Pinpoint the cell where the given text exists, returning its [x, y] midpoint coordinate. 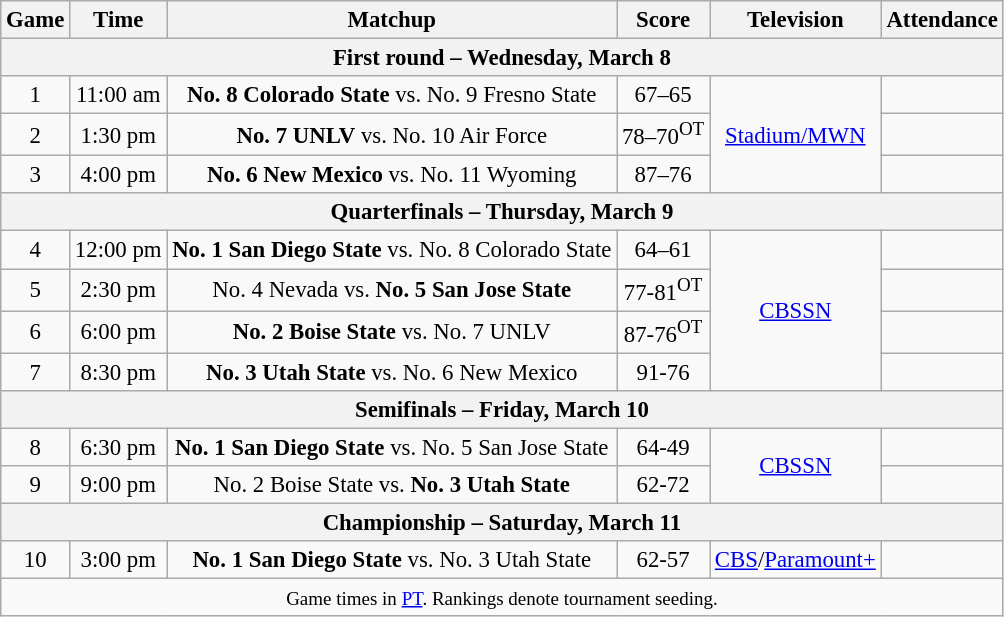
Semifinals – Friday, March 10 [502, 410]
First round – Wednesday, March 8 [502, 58]
2:30 pm [118, 290]
No. 2 Boise State vs. No. 7 UNLV [392, 332]
Quarterfinals – Thursday, March 9 [502, 213]
91-76 [664, 372]
4:00 pm [118, 175]
3:00 pm [118, 560]
Championship – Saturday, March 11 [502, 522]
12:00 pm [118, 250]
No. 1 San Diego State vs. No. 3 Utah State [392, 560]
No. 8 Colorado State vs. No. 9 Fresno State [392, 95]
No. 2 Boise State vs. No. 3 Utah State [392, 485]
1:30 pm [118, 135]
8:30 pm [118, 372]
No. 1 San Diego State vs. No. 5 San Jose State [392, 447]
Stadium/MWN [796, 134]
9 [36, 485]
2 [36, 135]
Matchup [392, 20]
62-72 [664, 485]
3 [36, 175]
6 [36, 332]
6:00 pm [118, 332]
Attendance [942, 20]
78–70OT [664, 135]
11:00 am [118, 95]
64–61 [664, 250]
1 [36, 95]
77-81OT [664, 290]
67–65 [664, 95]
Television [796, 20]
CBS/Paramount+ [796, 560]
5 [36, 290]
Game times in PT. Rankings denote tournament seeding. [502, 598]
87–76 [664, 175]
Score [664, 20]
4 [36, 250]
62-57 [664, 560]
No. 6 New Mexico vs. No. 11 Wyoming [392, 175]
No. 3 Utah State vs. No. 6 New Mexico [392, 372]
No. 4 Nevada vs. No. 5 San Jose State [392, 290]
9:00 pm [118, 485]
87-76OT [664, 332]
64-49 [664, 447]
No. 7 UNLV vs. No. 10 Air Force [392, 135]
7 [36, 372]
Game [36, 20]
No. 1 San Diego State vs. No. 8 Colorado State [392, 250]
8 [36, 447]
Time [118, 20]
10 [36, 560]
6:30 pm [118, 447]
